Find where the given text appears and provide that cell's center as (X, Y) coordinate. 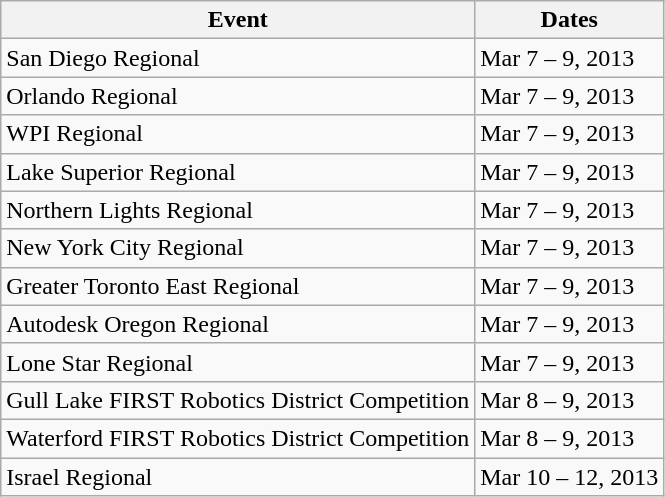
Northern Lights Regional (238, 210)
Mar 10 – 12, 2013 (570, 477)
Lake Superior Regional (238, 172)
San Diego Regional (238, 58)
Gull Lake FIRST Robotics District Competition (238, 400)
Lone Star Regional (238, 362)
Israel Regional (238, 477)
WPI Regional (238, 134)
Event (238, 20)
New York City Regional (238, 248)
Orlando Regional (238, 96)
Dates (570, 20)
Waterford FIRST Robotics District Competition (238, 438)
Autodesk Oregon Regional (238, 324)
Greater Toronto East Regional (238, 286)
